Extract the (X, Y) coordinate from the center of the cell holding the provided text.  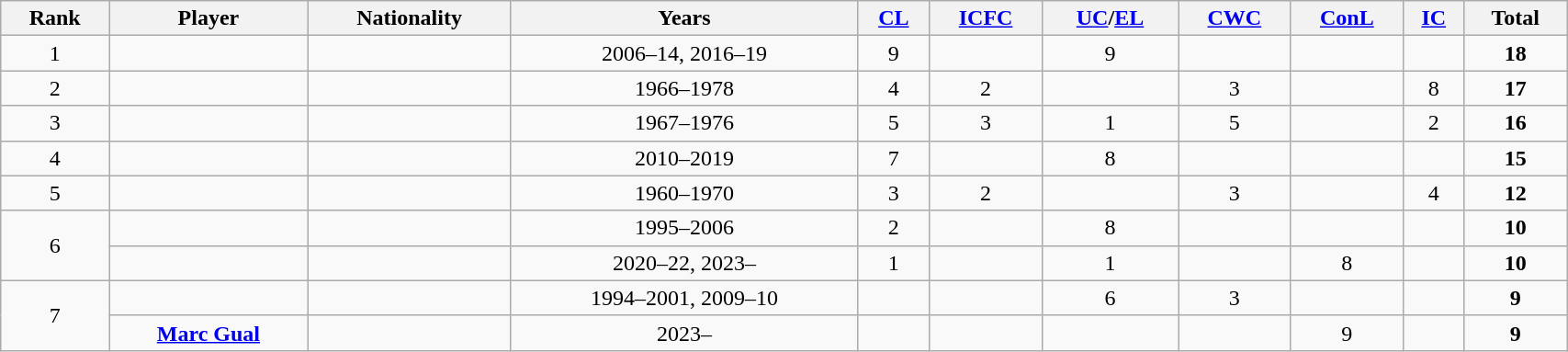
Nationality (410, 18)
IC (1434, 18)
16 (1516, 123)
Player (209, 18)
1967–1976 (684, 123)
CWC (1235, 18)
1966–1978 (684, 88)
18 (1516, 53)
15 (1516, 158)
ConL (1347, 18)
ICFC (986, 18)
Marc Gual (209, 333)
Years (684, 18)
2020–22, 2023– (684, 263)
2006–14, 2016–19 (684, 53)
2023– (684, 333)
1960–1970 (684, 193)
12 (1516, 193)
Rank (55, 18)
2010–2019 (684, 158)
1994–2001, 2009–10 (684, 298)
Total (1516, 18)
17 (1516, 88)
UC/EL (1110, 18)
CL (894, 18)
1995–2006 (684, 228)
